Find where the given text appears and provide that cell's center as [x, y] coordinate. 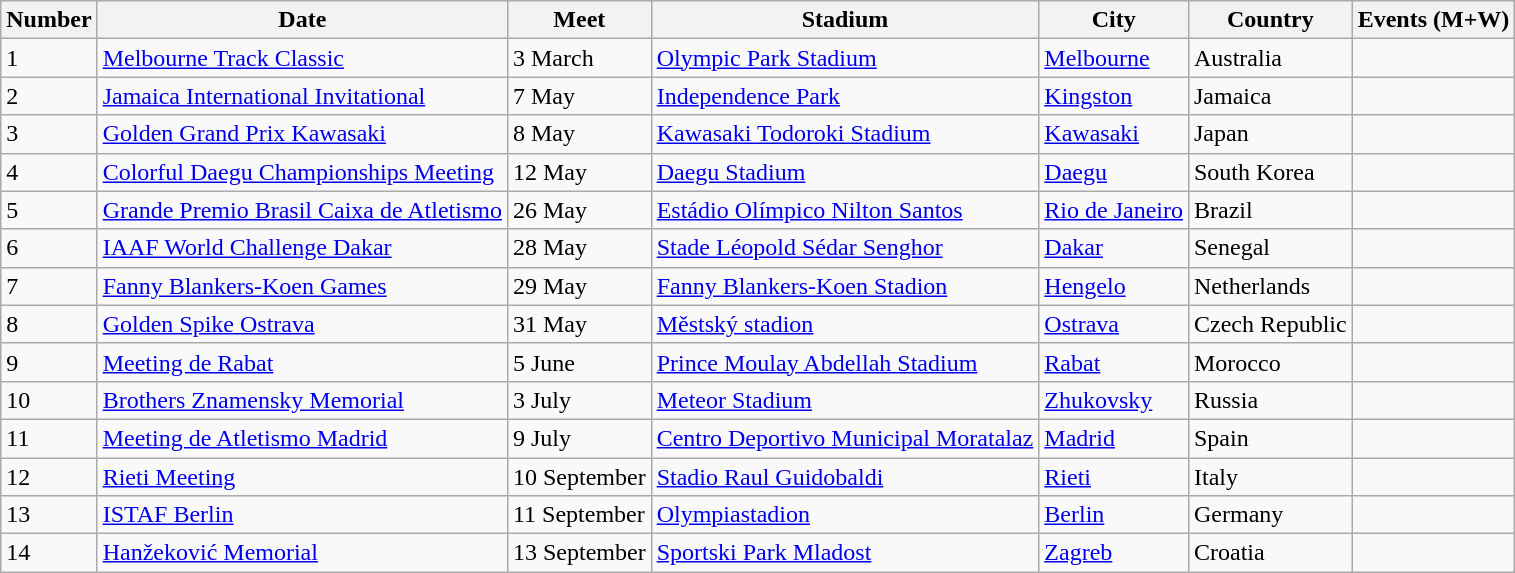
3 July [579, 400]
Date [302, 20]
13 [49, 515]
26 May [579, 210]
Country [1270, 20]
Events (M+W) [1434, 20]
Japan [1270, 134]
11 September [579, 515]
Městský stadion [845, 324]
Independence Park [845, 96]
Jamaica [1270, 96]
10 September [579, 477]
Olympic Park Stadium [845, 58]
Italy [1270, 477]
Fanny Blankers-Koen Stadion [845, 286]
10 [49, 400]
7 May [579, 96]
Daegu Stadium [845, 172]
Czech Republic [1270, 324]
Rieti [1114, 477]
8 [49, 324]
9 July [579, 438]
13 September [579, 553]
Brothers Znamensky Memorial [302, 400]
Hanžeković Memorial [302, 553]
29 May [579, 286]
3 [49, 134]
ISTAF Berlin [302, 515]
Rabat [1114, 362]
28 May [579, 248]
Senegal [1270, 248]
Daegu [1114, 172]
Morocco [1270, 362]
Stadium [845, 20]
12 [49, 477]
Netherlands [1270, 286]
5 June [579, 362]
4 [49, 172]
Stadio Raul Guidobaldi [845, 477]
Fanny Blankers-Koen Games [302, 286]
2 [49, 96]
Brazil [1270, 210]
Melbourne Track Classic [302, 58]
Kingston [1114, 96]
14 [49, 553]
Rieti Meeting [302, 477]
Kawasaki Todoroki Stadium [845, 134]
Hengelo [1114, 286]
South Korea [1270, 172]
1 [49, 58]
8 May [579, 134]
Meeting de Rabat [302, 362]
Ostrava [1114, 324]
Russia [1270, 400]
9 [49, 362]
3 March [579, 58]
Meeting de Atletismo Madrid [302, 438]
5 [49, 210]
6 [49, 248]
11 [49, 438]
Estádio Olímpico Nilton Santos [845, 210]
Croatia [1270, 553]
Golden Grand Prix Kawasaki [302, 134]
Jamaica International Invitational [302, 96]
Prince Moulay Abdellah Stadium [845, 362]
Zagreb [1114, 553]
7 [49, 286]
IAAF World Challenge Dakar [302, 248]
Colorful Daegu Championships Meeting [302, 172]
Number [49, 20]
Olympiastadion [845, 515]
Madrid [1114, 438]
Golden Spike Ostrava [302, 324]
Grande Premio Brasil Caixa de Atletismo [302, 210]
12 May [579, 172]
Zhukovsky [1114, 400]
City [1114, 20]
Australia [1270, 58]
Kawasaki [1114, 134]
Centro Deportivo Municipal Moratalaz [845, 438]
Berlin [1114, 515]
Dakar [1114, 248]
Stade Léopold Sédar Senghor [845, 248]
Sportski Park Mladost [845, 553]
Meteor Stadium [845, 400]
Rio de Janeiro [1114, 210]
Melbourne [1114, 58]
Germany [1270, 515]
31 May [579, 324]
Meet [579, 20]
Spain [1270, 438]
